Determine the [X, Y] coordinate at the center of the cell enclosing the given text.  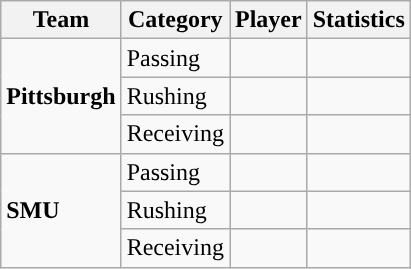
Player [269, 20]
Category [175, 20]
SMU [61, 210]
Team [61, 20]
Pittsburgh [61, 96]
Statistics [358, 20]
